Pinpoint the cell where the given text exists, returning its [X, Y] midpoint coordinate. 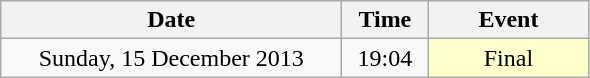
Sunday, 15 December 2013 [172, 58]
Date [172, 20]
Time [385, 20]
Event [508, 20]
19:04 [385, 58]
Final [508, 58]
